Identify which cell holds the provided text, then report its (X, Y) central coordinate. 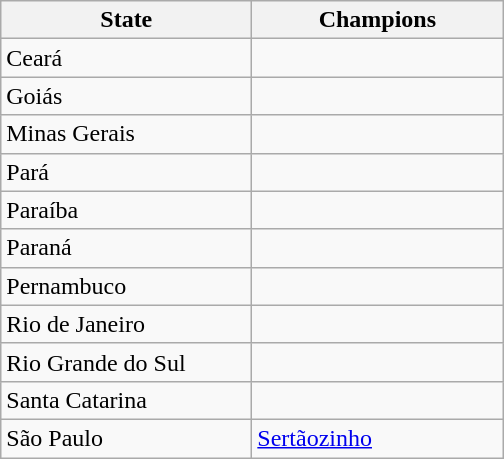
Champions (378, 20)
Minas Gerais (126, 134)
São Paulo (126, 438)
Rio Grande do Sul (126, 362)
Rio de Janeiro (126, 324)
Sertãozinho (378, 438)
Pará (126, 172)
Ceará (126, 58)
Pernambuco (126, 286)
State (126, 20)
Santa Catarina (126, 400)
Paraná (126, 248)
Paraíba (126, 210)
Goiás (126, 96)
